Pinpoint the cell where the given text exists, returning its (x, y) midpoint coordinate. 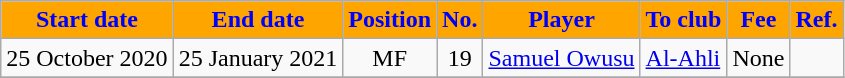
None (758, 58)
Position (390, 20)
25 January 2021 (258, 58)
Start date (87, 20)
Player (562, 20)
No. (460, 20)
MF (390, 58)
End date (258, 20)
25 October 2020 (87, 58)
19 (460, 58)
Al-Ahli (684, 58)
Ref. (816, 20)
Samuel Owusu (562, 58)
Fee (758, 20)
To club (684, 20)
